For the text-containing cell, return its midpoint in (X, Y) coordinate format. 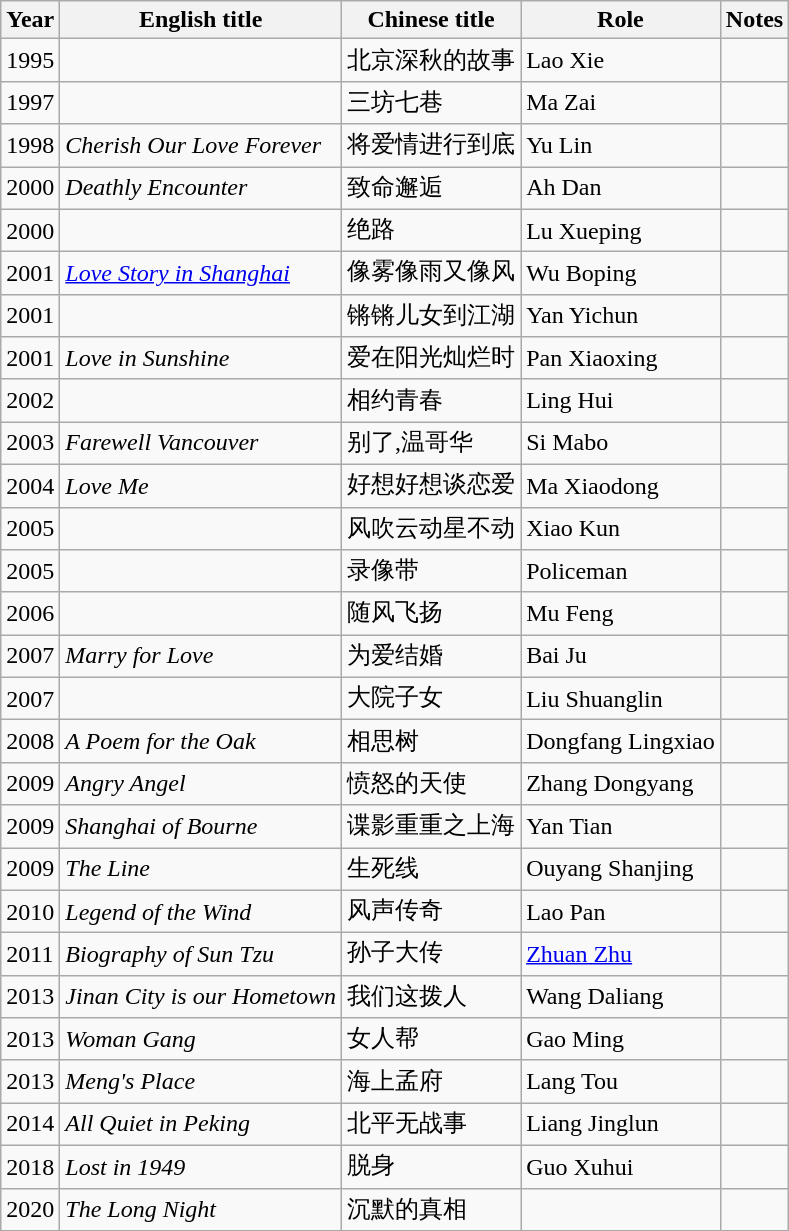
2020 (30, 1210)
北平无战事 (432, 1124)
Ma Xiaodong (621, 486)
Wang Daliang (621, 996)
绝路 (432, 230)
1998 (30, 146)
Marry for Love (201, 656)
Mu Feng (621, 614)
2002 (30, 400)
Lao Pan (621, 912)
English title (201, 20)
2008 (30, 742)
大院子女 (432, 698)
为爱结婚 (432, 656)
录像带 (432, 572)
Xiao Kun (621, 528)
Zhuan Zhu (621, 954)
Love in Sunshine (201, 358)
All Quiet in Peking (201, 1124)
Cherish Our Love Forever (201, 146)
三坊七巷 (432, 102)
Wu Boping (621, 274)
锵锵儿女到江湖 (432, 316)
像雾像雨又像风 (432, 274)
1995 (30, 60)
生死线 (432, 870)
Meng's Place (201, 1082)
Liang Jinglun (621, 1124)
Pan Xiaoxing (621, 358)
Guo Xuhui (621, 1166)
The Long Night (201, 1210)
2004 (30, 486)
Legend of the Wind (201, 912)
致命邂逅 (432, 188)
Woman Gang (201, 1040)
女人帮 (432, 1040)
2003 (30, 444)
好想好想谈恋爱 (432, 486)
Ma Zai (621, 102)
Liu Shuanglin (621, 698)
Shanghai of Bourne (201, 826)
Gao Ming (621, 1040)
The Line (201, 870)
Si Mabo (621, 444)
北京深秋的故事 (432, 60)
我们这拨人 (432, 996)
Zhang Dongyang (621, 784)
Dongfang Lingxiao (621, 742)
Bai Ju (621, 656)
Yan Yichun (621, 316)
2010 (30, 912)
孙子大传 (432, 954)
随风飞扬 (432, 614)
Ah Dan (621, 188)
沉默的真相 (432, 1210)
愤怒的天使 (432, 784)
谍影重重之上海 (432, 826)
Jinan City is our Hometown (201, 996)
海上孟府 (432, 1082)
Love Story in Shanghai (201, 274)
2014 (30, 1124)
Role (621, 20)
Lao Xie (621, 60)
爱在阳光灿烂时 (432, 358)
Lu Xueping (621, 230)
Biography of Sun Tzu (201, 954)
将爱情进行到底 (432, 146)
相约青春 (432, 400)
Yan Tian (621, 826)
Policeman (621, 572)
Lost in 1949 (201, 1166)
Angry Angel (201, 784)
2006 (30, 614)
A Poem for the Oak (201, 742)
Chinese title (432, 20)
Yu Lin (621, 146)
风声传奇 (432, 912)
Notes (754, 20)
Deathly Encounter (201, 188)
2018 (30, 1166)
Farewell Vancouver (201, 444)
Ling Hui (621, 400)
Lang Tou (621, 1082)
相思树 (432, 742)
1997 (30, 102)
脱身 (432, 1166)
Ouyang Shanjing (621, 870)
Love Me (201, 486)
2011 (30, 954)
Year (30, 20)
别了,温哥华 (432, 444)
风吹云动星不动 (432, 528)
